Search for the cell housing the specified text and yield its (x, y) center coordinate. 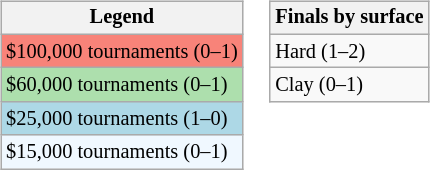
Clay (0–1) (349, 85)
$15,000 tournaments (0–1) (122, 152)
$100,000 tournaments (0–1) (122, 51)
Hard (1–2) (349, 51)
$60,000 tournaments (0–1) (122, 85)
$25,000 tournaments (1–0) (122, 119)
Legend (122, 18)
Finals by surface (349, 18)
